Locate the cell with the specified text and output its (x, y) center coordinate. 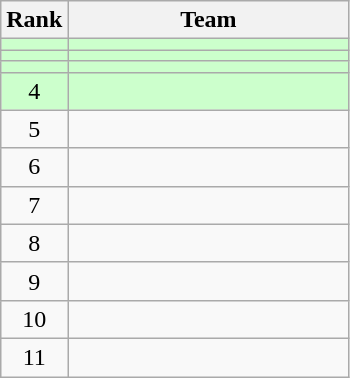
4 (34, 91)
7 (34, 205)
8 (34, 243)
Rank (34, 20)
9 (34, 281)
10 (34, 319)
5 (34, 129)
11 (34, 357)
Team (208, 20)
6 (34, 167)
